Find where the given text appears and provide that cell's center as (X, Y) coordinate. 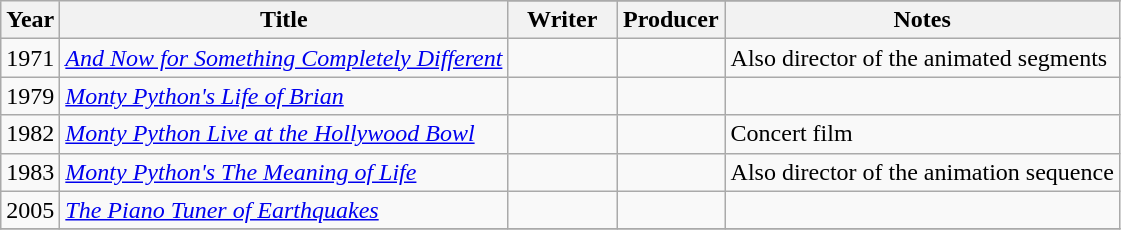
Also director of the animated segments (922, 58)
Monty Python's The Meaning of Life (284, 172)
Year (30, 20)
1982 (30, 134)
2005 (30, 210)
Notes (922, 20)
Also director of the animation sequence (922, 172)
Title (284, 20)
And Now for Something Completely Different (284, 58)
1983 (30, 172)
Monty Python Live at the Hollywood Bowl (284, 134)
1971 (30, 58)
Producer (670, 20)
Concert film (922, 134)
1979 (30, 96)
Monty Python's Life of Brian (284, 96)
Writer (562, 20)
The Piano Tuner of Earthquakes (284, 210)
